Return the (x, y) coordinate for the center point of the cell that contains the specified text.  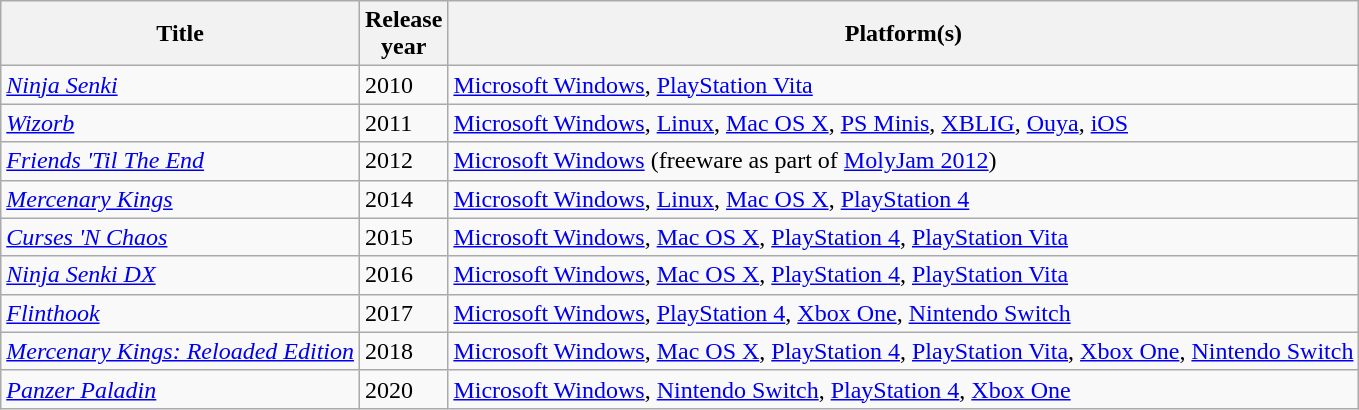
Microsoft Windows, Mac OS X, PlayStation 4, PlayStation Vita, Xbox One, Nintendo Switch (904, 351)
Title (180, 34)
Platform(s) (904, 34)
Ninja Senki (180, 85)
Microsoft Windows, Nintendo Switch, PlayStation 4, Xbox One (904, 389)
2014 (404, 199)
Flinthook (180, 313)
Mercenary Kings: Reloaded Edition (180, 351)
Microsoft Windows, Linux, Mac OS X, PS Minis, XBLIG, Ouya, iOS (904, 123)
Curses 'N Chaos (180, 237)
Microsoft Windows (freeware as part of MolyJam 2012) (904, 161)
Microsoft Windows, PlayStation 4, Xbox One, Nintendo Switch (904, 313)
Friends 'Til The End (180, 161)
2015 (404, 237)
2012 (404, 161)
Panzer Paladin (180, 389)
2011 (404, 123)
2016 (404, 275)
Releaseyear (404, 34)
2010 (404, 85)
Microsoft Windows, Linux, Mac OS X, PlayStation 4 (904, 199)
2017 (404, 313)
2018 (404, 351)
2020 (404, 389)
Mercenary Kings (180, 199)
Wizorb (180, 123)
Microsoft Windows, PlayStation Vita (904, 85)
Ninja Senki DX (180, 275)
